Return the [x, y] coordinate for the center point of the cell that contains the specified text.  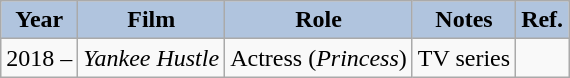
Actress (Princess) [319, 58]
Ref. [542, 20]
2018 – [40, 58]
Notes [464, 20]
TV series [464, 58]
Year [40, 20]
Film [152, 20]
Yankee Hustle [152, 58]
Role [319, 20]
